Determine the [x, y] coordinate at the center of the cell enclosing the given text.  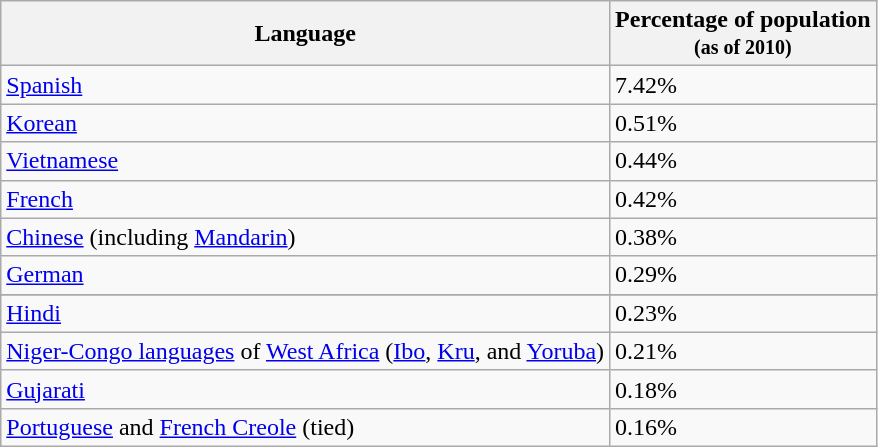
Korean [306, 123]
Language [306, 34]
Hindi [306, 313]
Portuguese and French Creole (tied) [306, 427]
Percentage of population(as of 2010) [744, 34]
0.23% [744, 313]
7.42% [744, 85]
0.38% [744, 237]
0.29% [744, 275]
0.18% [744, 389]
Chinese (including Mandarin) [306, 237]
0.42% [744, 199]
0.51% [744, 123]
Gujarati [306, 389]
Vietnamese [306, 161]
Niger-Congo languages of West Africa (Ibo, Kru, and Yoruba) [306, 351]
Spanish [306, 85]
German [306, 275]
0.21% [744, 351]
French [306, 199]
0.16% [744, 427]
0.44% [744, 161]
